Return (X, Y) of the center of cell containing provided text 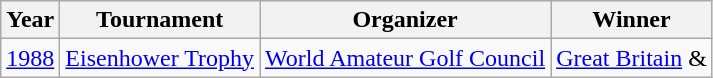
Tournament (160, 20)
Great Britain & (632, 58)
Winner (632, 20)
Eisenhower Trophy (160, 58)
Year (30, 20)
Organizer (406, 20)
World Amateur Golf Council (406, 58)
1988 (30, 58)
